For the text-containing cell, return its midpoint in (X, Y) coordinate format. 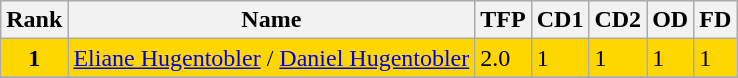
Name (272, 20)
Eliane Hugentobler / Daniel Hugentobler (272, 58)
CD1 (560, 20)
TFP (503, 20)
2.0 (503, 58)
CD2 (618, 20)
FD (716, 20)
Rank (34, 20)
OD (670, 20)
